From the cell containing the given text, extract its center point as [X, Y] coordinate. 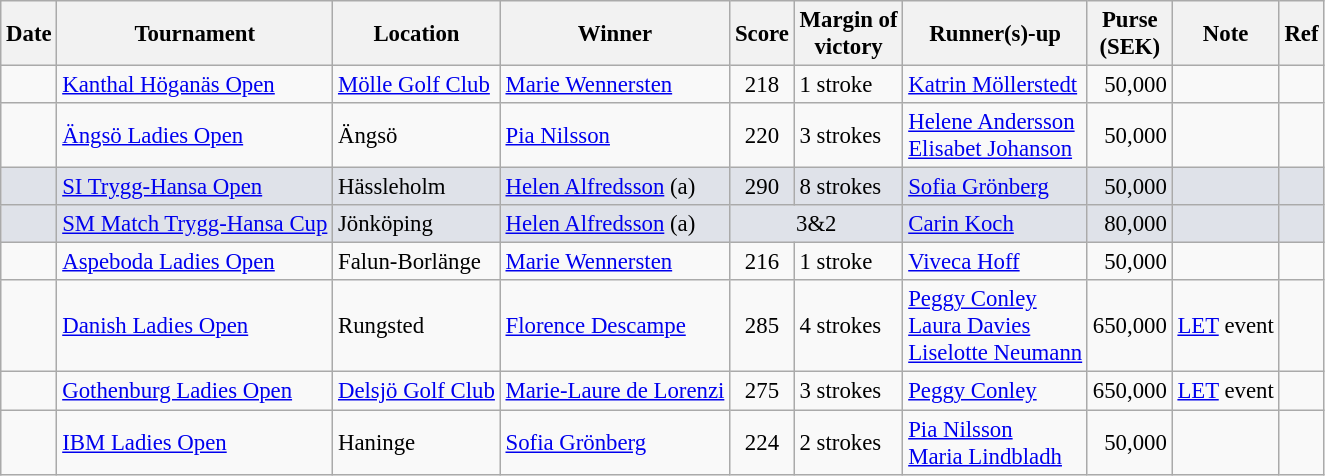
4 strokes [848, 326]
Danish Ladies Open [195, 326]
Peggy Conley Laura Davies Liselotte Neumann [996, 326]
Location [417, 34]
Gothenburg Ladies Open [195, 391]
Runner(s)-up [996, 34]
Viveca Hoff [996, 262]
Score [762, 34]
IBM Ladies Open [195, 442]
Peggy Conley [996, 391]
285 [762, 326]
Mölle Golf Club [417, 85]
Kanthal Höganäs Open [195, 85]
Hässleholm [417, 187]
Carin Koch [996, 224]
224 [762, 442]
Winner [614, 34]
218 [762, 85]
Helene Andersson Elisabet Johanson [996, 136]
Jönköping [417, 224]
Falun-Borlänge [417, 262]
Margin ofvictory [848, 34]
80,000 [1130, 224]
Note [1226, 34]
SI Trygg-Hansa Open [195, 187]
Rungsted [417, 326]
Ängsö Ladies Open [195, 136]
Delsjö Golf Club [417, 391]
3&2 [816, 224]
Pia Nilsson [614, 136]
Ängsö [417, 136]
Date [29, 34]
216 [762, 262]
Haninge [417, 442]
Purse(SEK) [1130, 34]
Katrin Möllerstedt [996, 85]
8 strokes [848, 187]
290 [762, 187]
275 [762, 391]
Pia Nilsson Maria Lindbladh [996, 442]
SM Match Trygg-Hansa Cup [195, 224]
Tournament [195, 34]
Aspeboda Ladies Open [195, 262]
2 strokes [848, 442]
Ref [1302, 34]
Marie-Laure de Lorenzi [614, 391]
Florence Descampe [614, 326]
220 [762, 136]
